Return (x, y) of the center of cell containing provided text 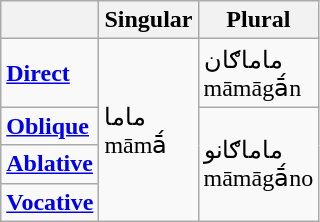
ماماګانوmāmāgā́no (258, 164)
Direct (50, 73)
ماماګانmāmāgā́n (258, 73)
Oblique (50, 126)
Ablative (50, 164)
Vocative (50, 202)
ماماmāmā́ (148, 130)
Plural (258, 20)
Singular (148, 20)
